Output the [x, y] coordinate of the center of the cell containing the given text.  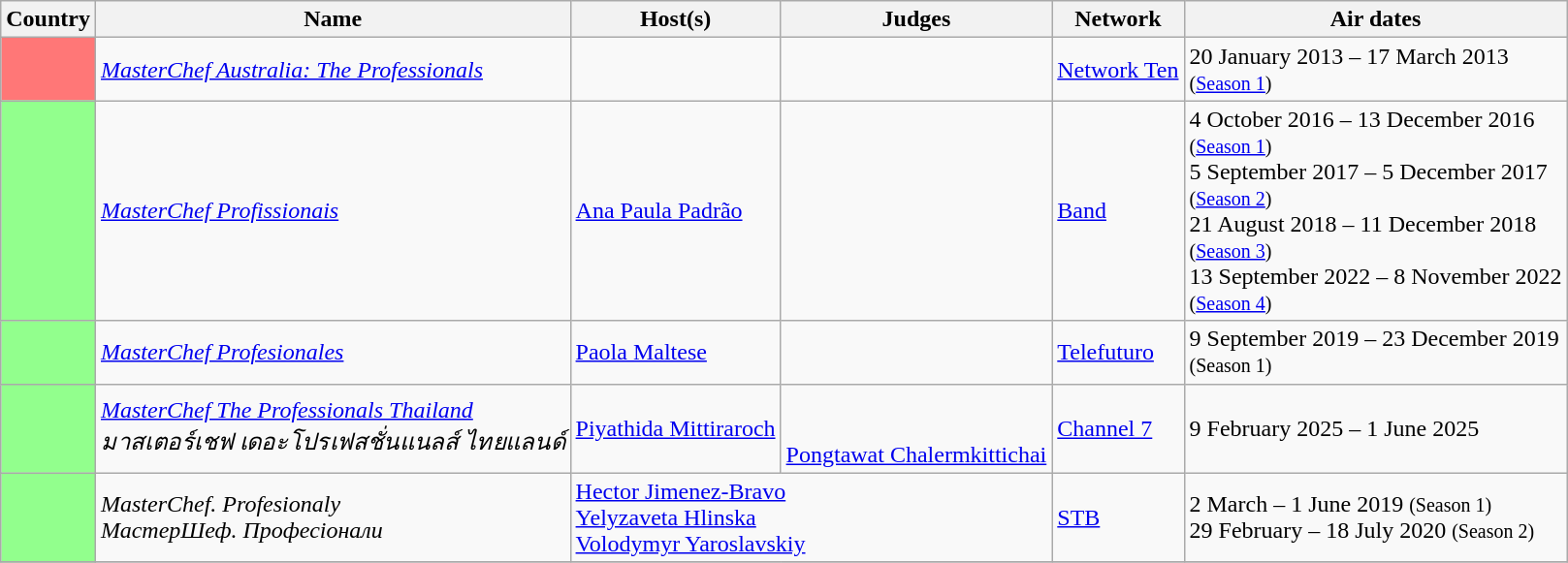
Channel 7 [1118, 428]
Paola Maltese [675, 353]
MasterChef Australia: The Professionals [333, 70]
Telefuturo [1118, 353]
Network Ten [1118, 70]
Host(s) [675, 19]
MasterChef Profesionales [333, 353]
STB [1118, 517]
MasterChef. ProfesionalyМастерШеф. Професіонали [333, 517]
Hector Jimenez-Bravo Yelyzaveta HlinskaVolodymyr Yaroslavskiy [811, 517]
Country [48, 19]
Ana Paula Padrão [675, 211]
Band [1118, 211]
2 March – 1 June 2019 (Season 1)29 February – 18 July 2020 (Season 2) [1375, 517]
Pongtawat Chalermkittichai [916, 428]
MasterChef Profissionais [333, 211]
Network [1118, 19]
Air dates [1375, 19]
MasterChef The Professionals Thailandมาสเตอร์เชฟ เดอะโปรเฟสชั่นแนลส์ ไทยแลนด์ [333, 428]
9 February 2025 – 1 June 2025 [1375, 428]
20 January 2013 – 17 March 2013 (Season 1) [1375, 70]
9 September 2019 – 23 December 2019 (Season 1) [1375, 353]
Judges [916, 19]
Name [333, 19]
Piyathida Mittiraroch [675, 428]
